Provide the [x, y] coordinate of the cell's center where the given text is located.  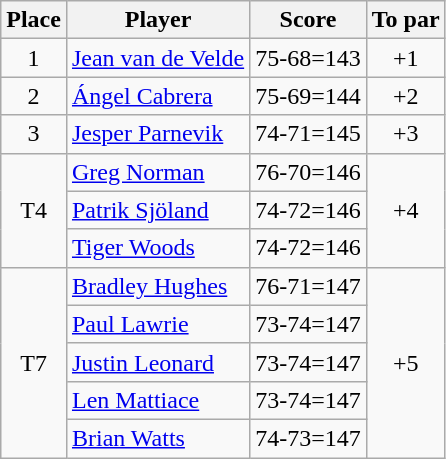
To par [406, 20]
+5 [406, 362]
Bradley Hughes [158, 286]
Greg Norman [158, 172]
76-70=146 [308, 172]
3 [34, 134]
+2 [406, 96]
Player [158, 20]
74-71=145 [308, 134]
Jesper Parnevik [158, 134]
Brian Watts [158, 438]
T7 [34, 362]
Paul Lawrie [158, 324]
Place [34, 20]
74-73=147 [308, 438]
Justin Leonard [158, 362]
Jean van de Velde [158, 58]
76-71=147 [308, 286]
Patrik Sjöland [158, 210]
1 [34, 58]
Ángel Cabrera [158, 96]
75-68=143 [308, 58]
75-69=144 [308, 96]
Tiger Woods [158, 248]
+3 [406, 134]
2 [34, 96]
+4 [406, 210]
Score [308, 20]
+1 [406, 58]
T4 [34, 210]
Len Mattiace [158, 400]
